Determine the [x, y] coordinate at the center of the cell enclosing the given text.  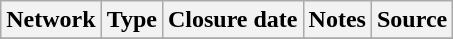
Network [51, 20]
Type [132, 20]
Source [412, 20]
Notes [337, 20]
Closure date [232, 20]
